Extract the (X, Y) coordinate from the center of the cell holding the provided text.  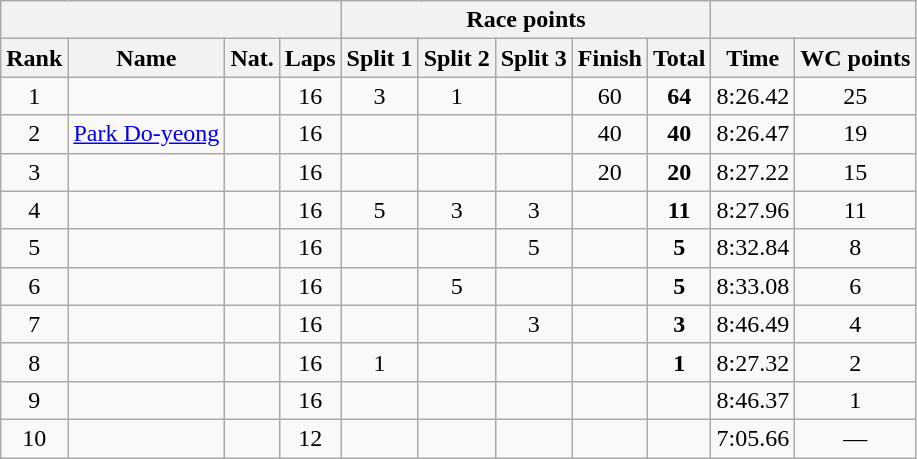
Nat. (252, 58)
Finish (610, 58)
10 (34, 438)
8:27.96 (753, 210)
8:27.32 (753, 362)
Split 2 (456, 58)
8:32.84 (753, 248)
8:33.08 (753, 286)
7:05.66 (753, 438)
8:27.22 (753, 172)
Time (753, 58)
15 (856, 172)
WC points (856, 58)
8:46.37 (753, 400)
Race points (526, 20)
Laps (310, 58)
60 (610, 96)
— (856, 438)
8:26.47 (753, 134)
Split 3 (534, 58)
8:26.42 (753, 96)
Name (146, 58)
Total (679, 58)
Park Do-yeong (146, 134)
19 (856, 134)
8:46.49 (753, 324)
25 (856, 96)
7 (34, 324)
Split 1 (380, 58)
64 (679, 96)
12 (310, 438)
Rank (34, 58)
9 (34, 400)
